Extract the [x, y] coordinate from the center of the cell holding the provided text.  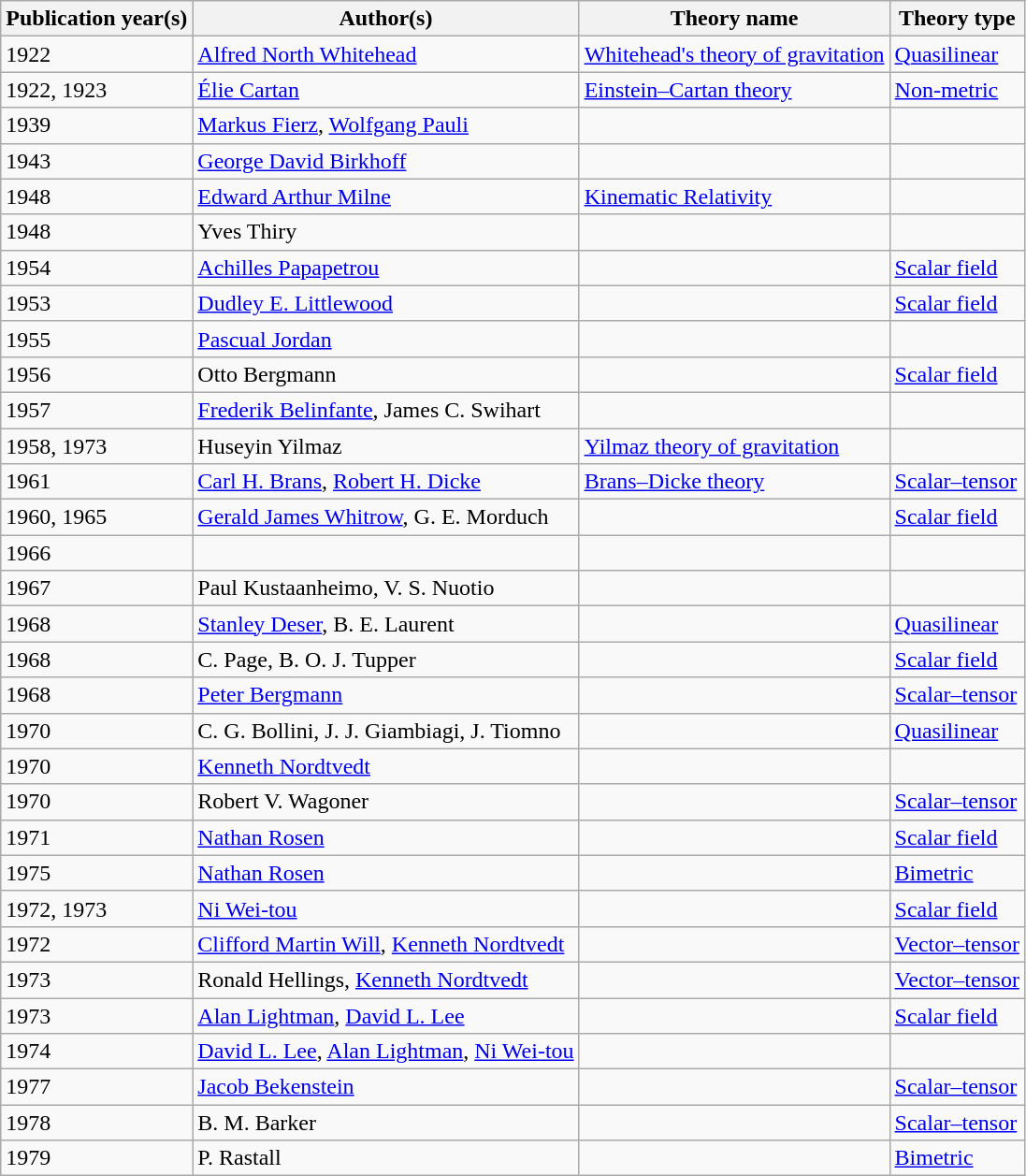
1956 [97, 374]
Yves Thiry [385, 232]
1966 [97, 553]
1958, 1973 [97, 446]
Achilles Papapetrou [385, 268]
Frederik Belinfante, James C. Swihart [385, 410]
1978 [97, 1123]
Peter Bergmann [385, 695]
David L. Lee, Alan Lightman, Ni Wei-tou [385, 1052]
Publication year(s) [97, 19]
1954 [97, 268]
1971 [97, 837]
1974 [97, 1052]
1922 [97, 54]
Huseyin Yilmaz [385, 446]
Robert V. Wagoner [385, 802]
1922, 1923 [97, 90]
1972, 1973 [97, 908]
C. G. Bollini, J. J. Giambiagi, J. Tiomno [385, 731]
Non-metric [957, 90]
Élie Cartan [385, 90]
Kenneth Nordtvedt [385, 766]
Otto Bergmann [385, 374]
P. Rastall [385, 1158]
Einstein–Cartan theory [734, 90]
Whitehead's theory of gravitation [734, 54]
Kinematic Relativity [734, 196]
1972 [97, 944]
Edward Arthur Milne [385, 196]
1943 [97, 161]
1960, 1965 [97, 517]
1953 [97, 303]
Ronald Hellings, Kenneth Nordtvedt [385, 980]
Alan Lightman, David L. Lee [385, 1015]
Ni Wei-tou [385, 908]
1967 [97, 588]
Gerald James Whitrow, G. E. Morduch [385, 517]
Stanley Deser, B. E. Laurent [385, 624]
Dudley E. Littlewood [385, 303]
1977 [97, 1087]
Theory name [734, 19]
Markus Fierz, Wolfgang Pauli [385, 125]
Yilmaz theory of gravitation [734, 446]
Carl H. Brans, Robert H. Dicke [385, 482]
Theory type [957, 19]
1961 [97, 482]
C. Page, B. O. J. Tupper [385, 660]
B. M. Barker [385, 1123]
1979 [97, 1158]
Alfred North Whitehead [385, 54]
Clifford Martin Will, Kenneth Nordtvedt [385, 944]
Paul Kustaanheimo, V. S. Nuotio [385, 588]
Brans–Dicke theory [734, 482]
1957 [97, 410]
Jacob Bekenstein [385, 1087]
1955 [97, 339]
Author(s) [385, 19]
1975 [97, 873]
George David Birkhoff [385, 161]
Pascual Jordan [385, 339]
1939 [97, 125]
